Locate the cell with the specified text and output its (X, Y) center coordinate. 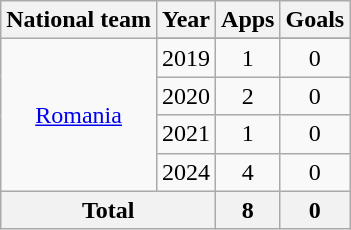
2021 (186, 134)
2019 (186, 58)
Total (108, 210)
8 (248, 210)
Year (186, 20)
2024 (186, 172)
National team (79, 20)
Goals (315, 20)
2 (248, 96)
4 (248, 172)
Apps (248, 20)
2020 (186, 96)
Romania (79, 115)
